Locate the cell with the specified text and output its [x, y] center coordinate. 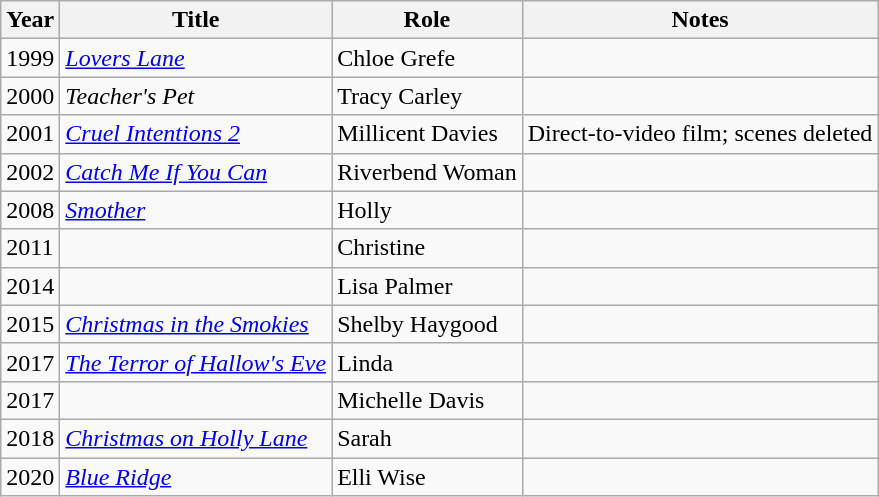
Year [30, 20]
2011 [30, 248]
Direct-to-video film; scenes deleted [700, 134]
Michelle Davis [428, 400]
2020 [30, 477]
Linda [428, 362]
Sarah [428, 438]
Cruel Intentions 2 [196, 134]
2002 [30, 172]
Christmas on Holly Lane [196, 438]
1999 [30, 58]
The Terror of Hallow's Eve [196, 362]
Notes [700, 20]
2015 [30, 324]
Title [196, 20]
Lisa Palmer [428, 286]
Chloe Grefe [428, 58]
2001 [30, 134]
Lovers Lane [196, 58]
Teacher's Pet [196, 96]
Elli Wise [428, 477]
2014 [30, 286]
Christine [428, 248]
Blue Ridge [196, 477]
Tracy Carley [428, 96]
Shelby Haygood [428, 324]
Riverbend Woman [428, 172]
Millicent Davies [428, 134]
Catch Me If You Can [196, 172]
Smother [196, 210]
2018 [30, 438]
Holly [428, 210]
Role [428, 20]
2008 [30, 210]
2000 [30, 96]
Christmas in the Smokies [196, 324]
